Determine the (X, Y) coordinate at the center of the cell enclosing the given text.  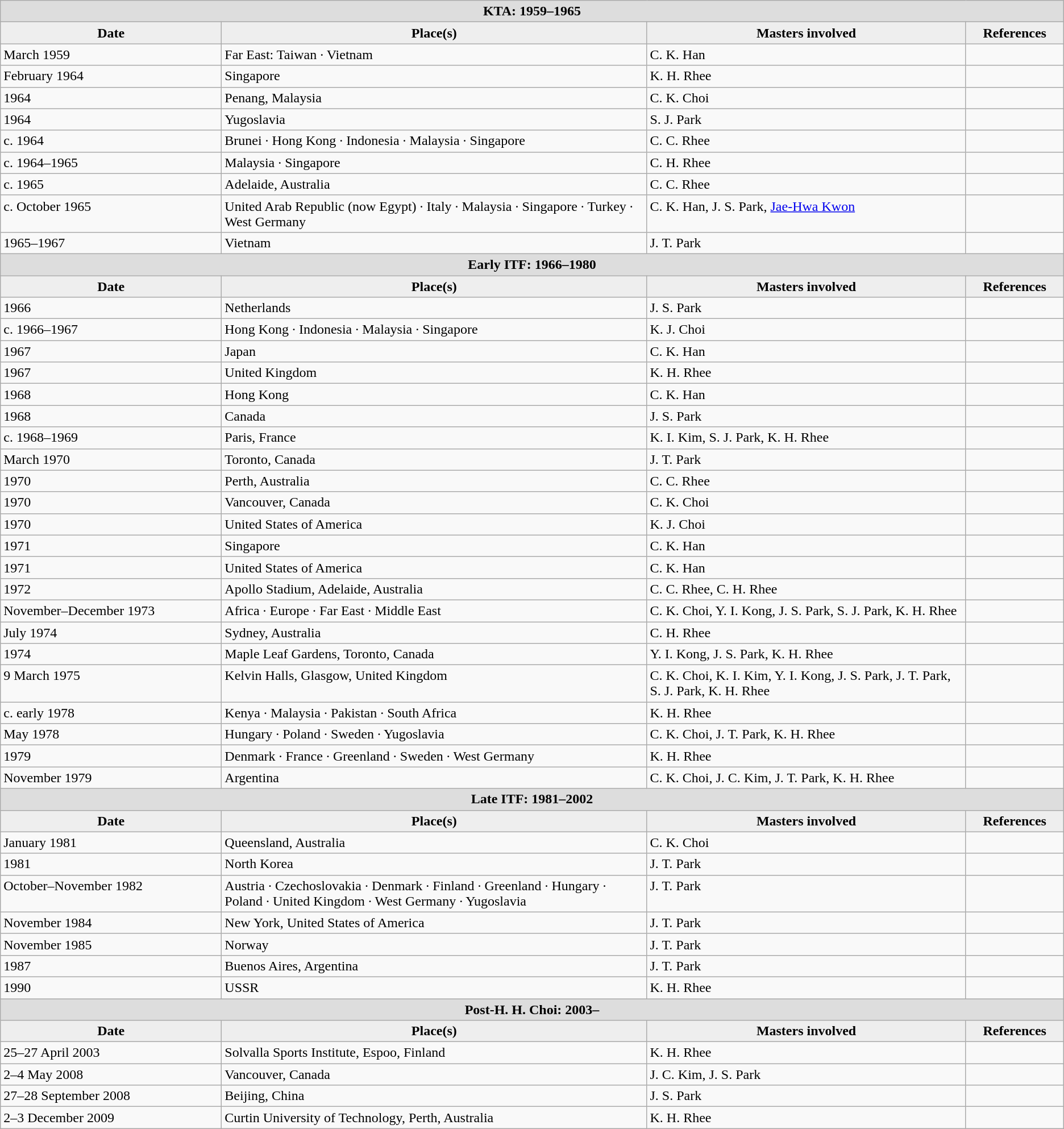
Denmark · France · Greenland · Sweden · West Germany (434, 756)
Norway (434, 944)
November–December 1973 (111, 611)
Brunei · Hong Kong · Indonesia · Malaysia · Singapore (434, 141)
2–4 May 2008 (111, 1074)
c. 1966–1967 (111, 330)
January 1981 (111, 842)
Argentina (434, 778)
Japan (434, 351)
J. C. Kim, J. S. Park (806, 1074)
1972 (111, 589)
c. October 1965 (111, 214)
Y. I. Kong, J. S. Park, K. H. Rhee (806, 654)
Vietnam (434, 243)
May 1978 (111, 734)
Early ITF: 1966–1980 (532, 264)
2–3 December 2009 (111, 1118)
October–November 1982 (111, 894)
Queensland, Australia (434, 842)
Perth, Australia (434, 481)
c. 1964–1965 (111, 163)
Adelaide, Australia (434, 184)
c. early 1978 (111, 713)
March 1970 (111, 459)
1979 (111, 756)
Apollo Stadium, Adelaide, Australia (434, 589)
c. 1965 (111, 184)
27–28 September 2008 (111, 1096)
November 1979 (111, 778)
United Arab Republic (now Egypt) · Italy · Malaysia · Singapore · Turkey · West Germany (434, 214)
KTA: 1959–1965 (532, 11)
C. K. Choi, J. C. Kim, J. T. Park, K. H. Rhee (806, 778)
February 1964 (111, 76)
Sydney, Australia (434, 633)
July 1974 (111, 633)
25–27 April 2003 (111, 1053)
1990 (111, 987)
K. I. Kim, S. J. Park, K. H. Rhee (806, 438)
Malaysia · Singapore (434, 163)
United Kingdom (434, 373)
1981 (111, 864)
Post-H. H. Choi: 2003– (532, 1009)
c. 1964 (111, 141)
Netherlands (434, 308)
USSR (434, 987)
North Korea (434, 864)
Paris, France (434, 438)
1965–1967 (111, 243)
November 1985 (111, 944)
c. 1968–1969 (111, 438)
Canada (434, 416)
Beijing, China (434, 1096)
November 1984 (111, 923)
Hong Kong · Indonesia · Malaysia · Singapore (434, 330)
Toronto, Canada (434, 459)
Austria · Czechoslovakia · Denmark · Finland · Greenland · Hungary · Poland · United Kingdom · West Germany · Yugoslavia (434, 894)
New York, United States of America (434, 923)
Maple Leaf Gardens, Toronto, Canada (434, 654)
C. C. Rhee, C. H. Rhee (806, 589)
Curtin University of Technology, Perth, Australia (434, 1118)
1987 (111, 966)
C. K. Han, J. S. Park, Jae-Hwa Kwon (806, 214)
Hungary · Poland · Sweden · Yugoslavia (434, 734)
C. K. Choi, J. T. Park, K. H. Rhee (806, 734)
Far East: Taiwan · Vietnam (434, 55)
C. K. Choi, K. I. Kim, Y. I. Kong, J. S. Park, J. T. Park, S. J. Park, K. H. Rhee (806, 683)
March 1959 (111, 55)
Hong Kong (434, 395)
C. K. Choi, Y. I. Kong, J. S. Park, S. J. Park, K. H. Rhee (806, 611)
9 March 1975 (111, 683)
Late ITF: 1981–2002 (532, 799)
Penang, Malaysia (434, 98)
Africa · Europe · Far East · Middle East (434, 611)
Solvalla Sports Institute, Espoo, Finland (434, 1053)
Kenya · Malaysia · Pakistan · South Africa (434, 713)
Buenos Aires, Argentina (434, 966)
Kelvin Halls, Glasgow, United Kingdom (434, 683)
1974 (111, 654)
1966 (111, 308)
Yugoslavia (434, 119)
S. J. Park (806, 119)
